Pinpoint the cell where the given text exists, returning its (x, y) midpoint coordinate. 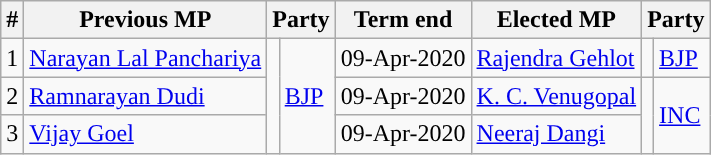
3 (12, 134)
Narayan Lal Panchariya (146, 58)
Previous MP (146, 20)
Vijay Goel (146, 134)
Neeraj Dangi (556, 134)
1 (12, 58)
# (12, 20)
K. C. Venugopal (556, 96)
Elected MP (556, 20)
Ramnarayan Dudi (146, 96)
INC (682, 115)
Rajendra Gehlot (556, 58)
2 (12, 96)
Term end (403, 20)
